From the cell containing the given text, extract its center point as [X, Y] coordinate. 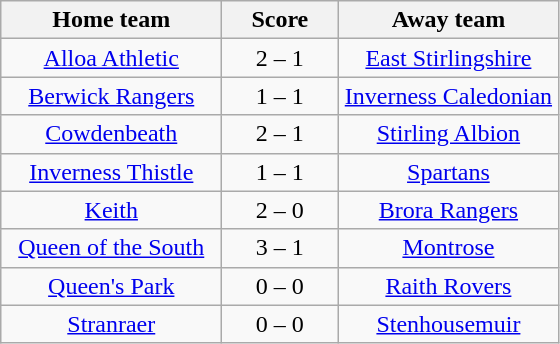
Stranraer [112, 324]
Raith Rovers [448, 286]
Score [280, 20]
3 – 1 [280, 248]
Away team [448, 20]
Montrose [448, 248]
Cowdenbeath [112, 134]
Stenhousemuir [448, 324]
Stirling Albion [448, 134]
East Stirlingshire [448, 58]
Alloa Athletic [112, 58]
Berwick Rangers [112, 96]
Inverness Caledonian [448, 96]
Inverness Thistle [112, 172]
Keith [112, 210]
Queen of the South [112, 248]
2 – 0 [280, 210]
Brora Rangers [448, 210]
Spartans [448, 172]
Queen's Park [112, 286]
Home team [112, 20]
